Search for the cell housing the specified text and yield its [X, Y] center coordinate. 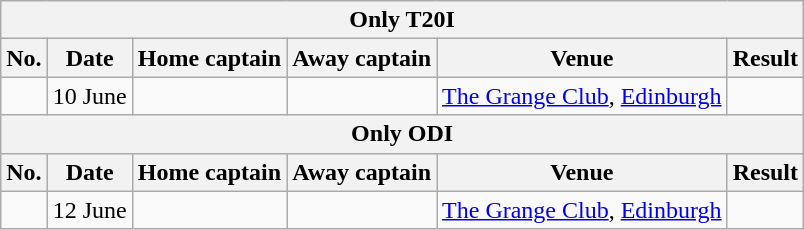
10 June [90, 96]
Only ODI [402, 134]
Only T20I [402, 20]
12 June [90, 210]
